Detect which cell encompasses the target text, then output its [x, y] center coordinate. 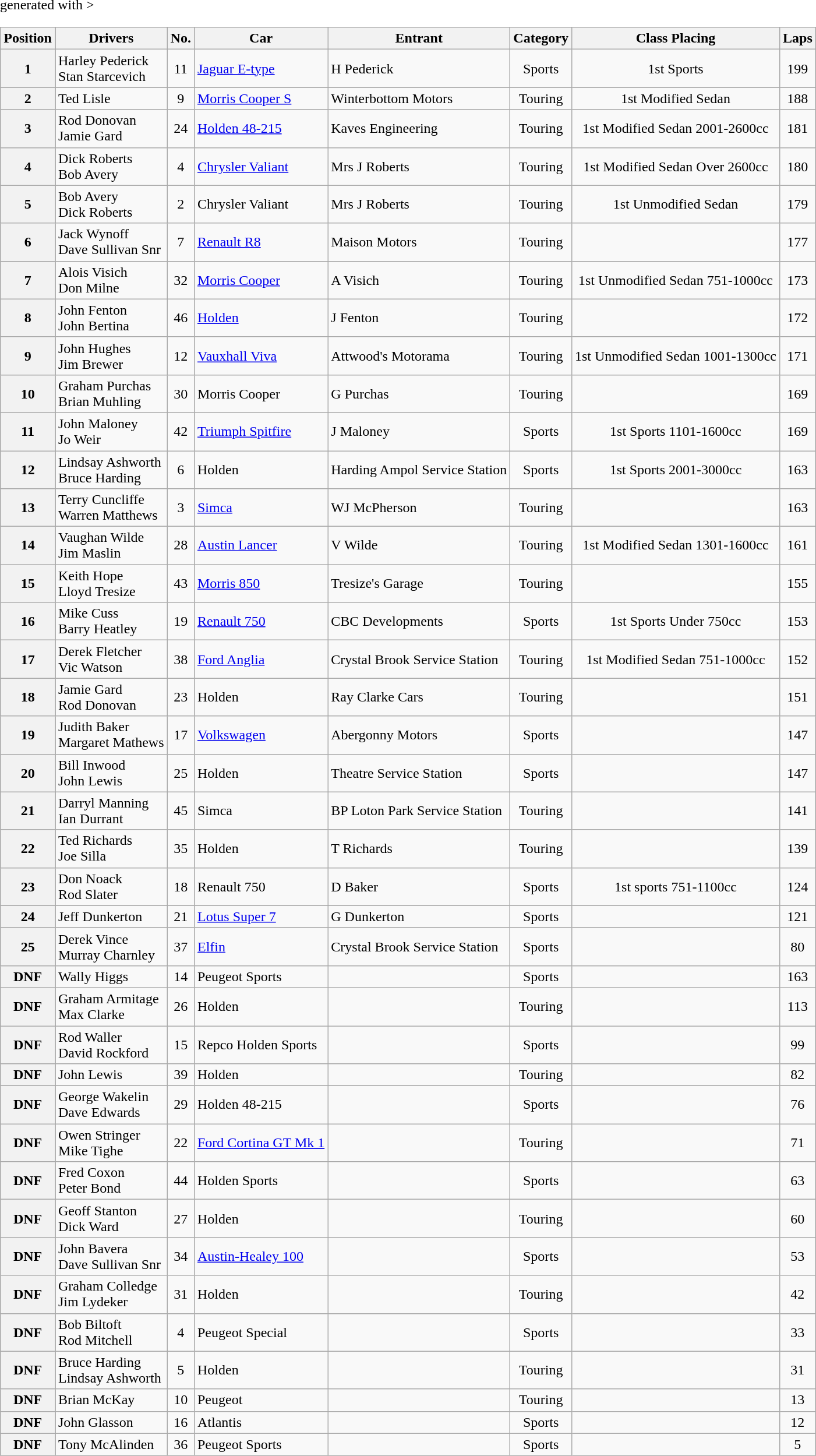
1st Unmodified Sedan 751-1000cc [676, 280]
Laps [797, 38]
Bob AveryDick Roberts [111, 204]
1st Sports Under 750cc [676, 621]
J Fenton [419, 318]
V Wilde [419, 545]
34 [181, 1256]
1st Modified Sedan 2001-2600cc [676, 128]
Peugeot Special [261, 1332]
32 [181, 280]
1st Modified Sedan Over 2600cc [676, 167]
Tony McAlinden [111, 1444]
Alois VisichDon Milne [111, 280]
46 [181, 318]
Triumph Spitfire [261, 431]
30 [181, 394]
152 [797, 660]
1st Unmodified Sedan 1001-1300cc [676, 355]
151 [797, 697]
Mike CussBarry Heatley [111, 621]
37 [181, 946]
36 [181, 1444]
171 [797, 355]
Ray Clarke Cars [419, 697]
Drivers [111, 38]
Brian McKay [111, 1400]
45 [181, 811]
181 [797, 128]
Don NoackRod Slater [111, 887]
John Lewis [111, 1075]
188 [797, 98]
Jack WynoffDave Sullivan Snr [111, 242]
BP Loton Park Service Station [419, 811]
39 [181, 1075]
Bob BiltoftRod Mitchell [111, 1332]
G Purchas [419, 394]
Keith HopeLloyd Tresize [111, 584]
29 [181, 1105]
Harding Ampol Service Station [419, 470]
Tresize's Garage [419, 584]
Owen StringerMike Tighe [111, 1143]
Graham ArmitageMax Clarke [111, 1007]
G Dunkerton [419, 916]
71 [797, 1143]
WJ McPherson [419, 508]
Peugeot [261, 1400]
1st Sports [676, 69]
John BaveraDave Sullivan Snr [111, 1256]
28 [181, 545]
Ted Lisle [111, 98]
141 [797, 811]
1st Unmodified Sedan [676, 204]
121 [797, 916]
155 [797, 584]
Entrant [419, 38]
Derek VinceMurray Charnley [111, 946]
Bill InwoodJohn Lewis [111, 773]
26 [181, 1007]
Morris 850 [261, 584]
Ford Anglia [261, 660]
Darryl ManningIan Durrant [111, 811]
33 [797, 1332]
CBC Developments [419, 621]
Dick RobertsBob Avery [111, 167]
99 [797, 1044]
Jaguar E-type [261, 69]
John FentonJohn Bertina [111, 318]
Geoff StantonDick Ward [111, 1219]
Austin Lancer [261, 545]
53 [797, 1256]
John HughesJim Brewer [111, 355]
1st Modified Sedan [676, 98]
35 [181, 848]
1st sports 751-1100cc [676, 887]
1st Sports 1101-1600cc [676, 431]
Graham ColledgeJim Lydeker [111, 1295]
139 [797, 848]
124 [797, 887]
82 [797, 1075]
Holden Sports [261, 1180]
Graham PurchasBrian Muhling [111, 394]
Vauxhall Viva [261, 355]
113 [797, 1007]
Position [28, 38]
Theatre Service Station [419, 773]
Maison Motors [419, 242]
Volkswagen [261, 735]
Ted RichardsJoe Silla [111, 848]
Rod DonovanJamie Gard [111, 128]
Kaves Engineering [419, 128]
J Maloney [419, 431]
Ford Cortina GT Mk 1 [261, 1143]
1st Modified Sedan 751-1000cc [676, 660]
Category [541, 38]
60 [797, 1219]
No. [181, 38]
1 [28, 69]
27 [181, 1219]
Winterbottom Motors [419, 98]
Lindsay AshworthBruce Harding [111, 470]
63 [797, 1180]
A Visich [419, 280]
Jeff Dunkerton [111, 916]
Bruce HardingLindsay Ashworth [111, 1370]
180 [797, 167]
1st Sports 2001-3000cc [676, 470]
20 [28, 773]
H Pederick [419, 69]
Harley PederickStan Starcevich [111, 69]
Renault R8 [261, 242]
76 [797, 1105]
199 [797, 69]
Terry CuncliffeWarren Matthews [111, 508]
Jamie GardRod Donovan [111, 697]
8 [28, 318]
80 [797, 946]
Repco Holden Sports [261, 1044]
Fred CoxonPeter Bond [111, 1180]
Vaughan WildeJim Maslin [111, 545]
44 [181, 1180]
John Glasson [111, 1422]
179 [797, 204]
172 [797, 318]
Atlantis [261, 1422]
Derek FletcherVic Watson [111, 660]
38 [181, 660]
Class Placing [676, 38]
Judith BakerMargaret Mathews [111, 735]
John MaloneyJo Weir [111, 431]
161 [797, 545]
153 [797, 621]
George WakelinDave Edwards [111, 1105]
Car [261, 38]
Morris Cooper S [261, 98]
Rod WallerDavid Rockford [111, 1044]
D Baker [419, 887]
177 [797, 242]
43 [181, 584]
Wally Higgs [111, 976]
Abergonny Motors [419, 735]
1st Modified Sedan 1301-1600cc [676, 545]
Lotus Super 7 [261, 916]
Austin-Healey 100 [261, 1256]
T Richards [419, 848]
Elfin [261, 946]
173 [797, 280]
Attwood's Motorama [419, 355]
